Return [x, y] of the center of cell containing provided text 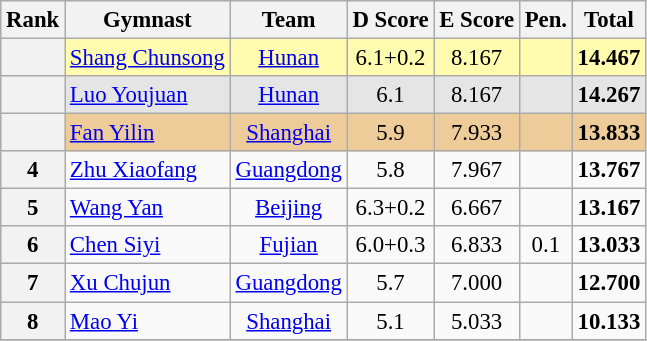
5.8 [390, 170]
Fujian [288, 245]
5.033 [476, 321]
Beijing [288, 208]
4 [33, 170]
7.933 [476, 133]
Zhu Xiaofang [148, 170]
7.967 [476, 170]
13.833 [608, 133]
E Score [476, 20]
6.3+0.2 [390, 208]
6 [33, 245]
7 [33, 283]
5.7 [390, 283]
5.9 [390, 133]
Xu Chujun [148, 283]
8 [33, 321]
Team [288, 20]
6.0+0.3 [390, 245]
0.1 [546, 245]
6.833 [476, 245]
Wang Yan [148, 208]
10.133 [608, 321]
Luo Youjuan [148, 95]
13.167 [608, 208]
5.1 [390, 321]
Shang Chunsong [148, 58]
13.767 [608, 170]
6.667 [476, 208]
Rank [33, 20]
Fan Yilin [148, 133]
7.000 [476, 283]
14.267 [608, 95]
12.700 [608, 283]
Total [608, 20]
Mao Yi [148, 321]
D Score [390, 20]
Pen. [546, 20]
6.1 [390, 95]
Chen Siyi [148, 245]
6.1+0.2 [390, 58]
13.033 [608, 245]
Gymnast [148, 20]
5 [33, 208]
14.467 [608, 58]
